Locate the cell with the specified text and output its (x, y) center coordinate. 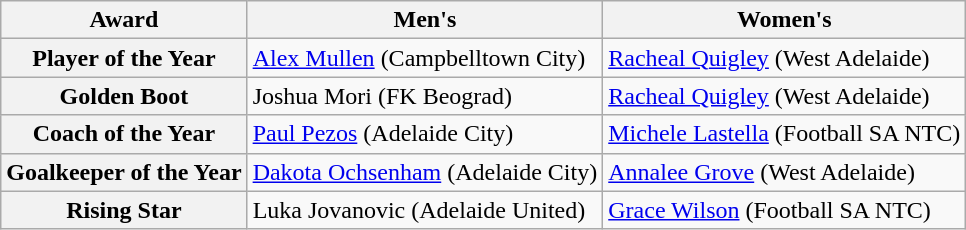
Annalee Grove (West Adelaide) (784, 172)
Women's (784, 20)
Goalkeeper of the Year (124, 172)
Michele Lastella (Football SA NTC) (784, 134)
Joshua Mori (FK Beograd) (425, 96)
Player of the Year (124, 58)
Golden Boot (124, 96)
Grace Wilson (Football SA NTC) (784, 210)
Dakota Ochsenham (Adelaide City) (425, 172)
Paul Pezos (Adelaide City) (425, 134)
Luka Jovanovic (Adelaide United) (425, 210)
Coach of the Year (124, 134)
Alex Mullen (Campbelltown City) (425, 58)
Award (124, 20)
Men's (425, 20)
Rising Star (124, 210)
